Return (X, Y) of the center of cell containing provided text 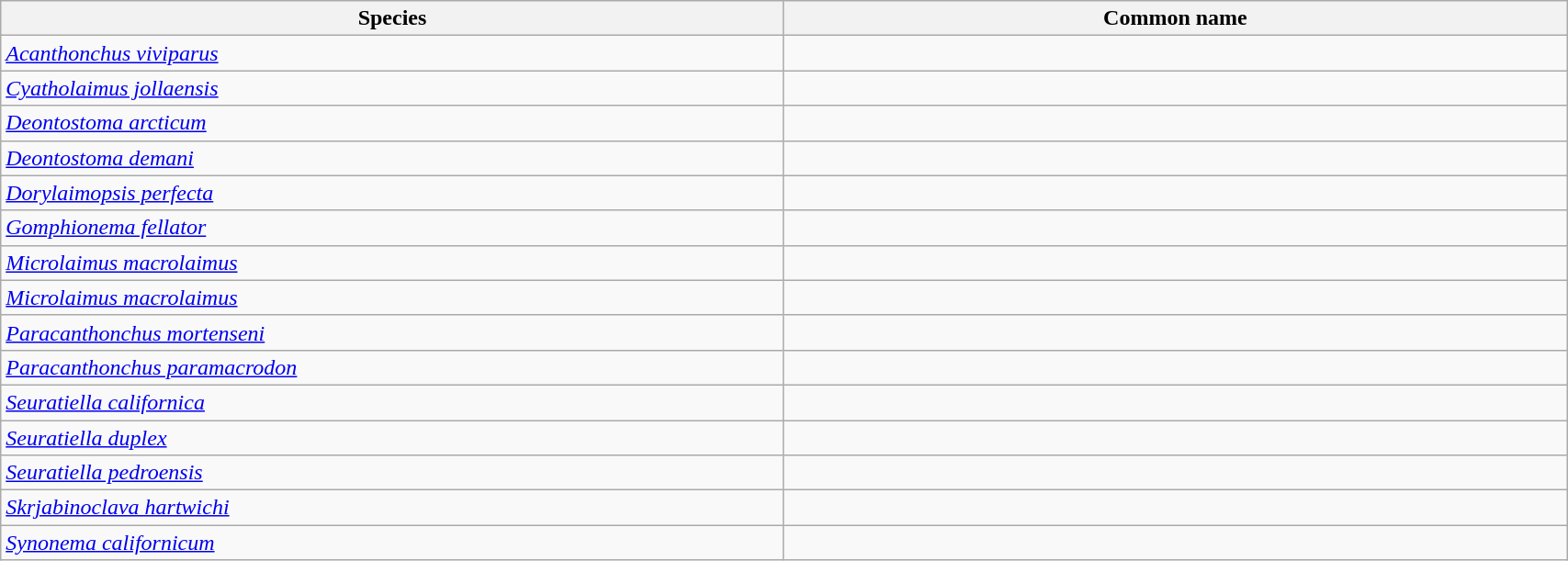
Cyatholaimus jollaensis (392, 88)
Acanthonchus viviparus (392, 53)
Species (392, 18)
Synonema californicum (392, 543)
Deontostoma demani (392, 158)
Seuratiella duplex (392, 438)
Dorylaimopsis perfecta (392, 193)
Paracanthonchus paramacrodon (392, 367)
Common name (1175, 18)
Paracanthonchus mortenseni (392, 332)
Skrjabinoclava hartwichi (392, 508)
Seuratiella californica (392, 402)
Gomphionema fellator (392, 228)
Seuratiella pedroensis (392, 473)
Deontostoma arcticum (392, 123)
